Scan for the cell matching the given text and deliver its [x, y] coordinate at center. 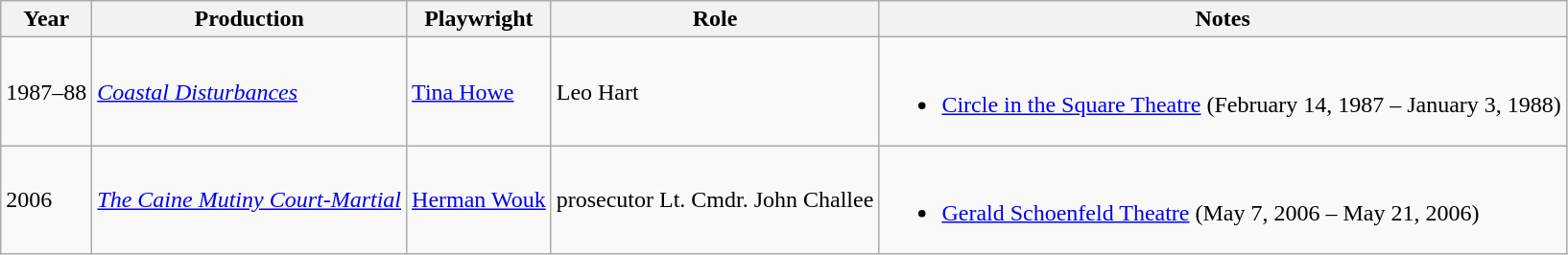
Circle in the Square Theatre (February 14, 1987 – January 3, 1988) [1223, 92]
prosecutor Lt. Cmdr. John Challee [715, 199]
2006 [46, 199]
Role [715, 19]
1987–88 [46, 92]
Herman Wouk [480, 199]
Coastal Disturbances [249, 92]
Gerald Schoenfeld Theatre (May 7, 2006 – May 21, 2006) [1223, 199]
Leo Hart [715, 92]
Tina Howe [480, 92]
Production [249, 19]
The Caine Mutiny Court-Martial [249, 199]
Year [46, 19]
Notes [1223, 19]
Playwright [480, 19]
